Search for the cell housing the specified text and yield its (X, Y) center coordinate. 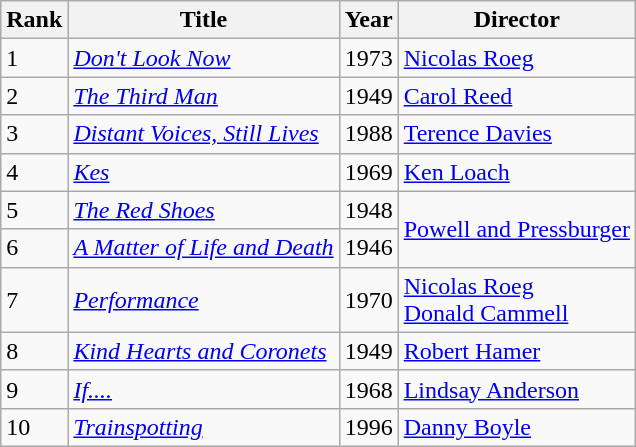
Lindsay Anderson (516, 389)
Kind Hearts and Coronets (204, 351)
8 (34, 351)
Ken Loach (516, 172)
If.... (204, 389)
Powell and Pressburger (516, 229)
Year (368, 20)
The Red Shoes (204, 210)
Robert Hamer (516, 351)
1948 (368, 210)
Director (516, 20)
1996 (368, 427)
1968 (368, 389)
7 (34, 300)
Trainspotting (204, 427)
A Matter of Life and Death (204, 248)
Danny Boyle (516, 427)
6 (34, 248)
Nicolas Roeg (516, 58)
1988 (368, 134)
Distant Voices, Still Lives (204, 134)
5 (34, 210)
10 (34, 427)
Title (204, 20)
2 (34, 96)
Carol Reed (516, 96)
Performance (204, 300)
Kes (204, 172)
1 (34, 58)
Rank (34, 20)
4 (34, 172)
The Third Man (204, 96)
1973 (368, 58)
1970 (368, 300)
Don't Look Now (204, 58)
Nicolas RoegDonald Cammell (516, 300)
1969 (368, 172)
1946 (368, 248)
Terence Davies (516, 134)
3 (34, 134)
9 (34, 389)
